Detect which cell encompasses the target text, then output its (X, Y) center coordinate. 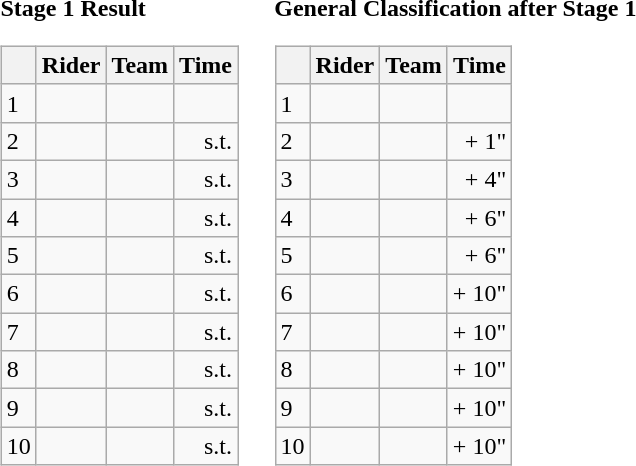
+ 4" (479, 179)
+ 1" (479, 141)
